Identify which cell holds the provided text, then report its [x, y] central coordinate. 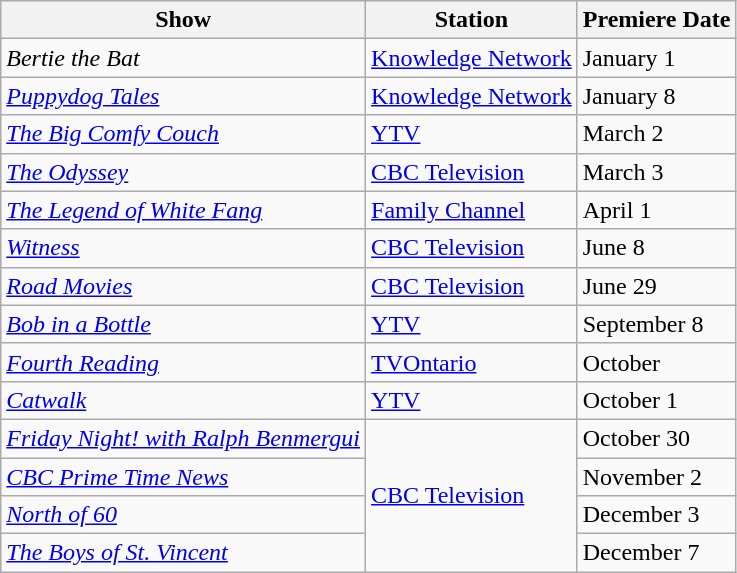
The Big Comfy Couch [184, 134]
March 3 [656, 172]
Show [184, 20]
January 8 [656, 96]
June 8 [656, 248]
The Odyssey [184, 172]
Bertie the Bat [184, 58]
Premiere Date [656, 20]
Family Channel [472, 210]
Bob in a Bottle [184, 324]
Friday Night! with Ralph Benmergui [184, 438]
Puppydog Tales [184, 96]
CBC Prime Time News [184, 477]
Witness [184, 248]
TVOntario [472, 362]
The Legend of White Fang [184, 210]
Fourth Reading [184, 362]
March 2 [656, 134]
North of 60 [184, 515]
October 30 [656, 438]
December 3 [656, 515]
June 29 [656, 286]
Station [472, 20]
November 2 [656, 477]
April 1 [656, 210]
Catwalk [184, 400]
October [656, 362]
January 1 [656, 58]
The Boys of St. Vincent [184, 553]
December 7 [656, 553]
October 1 [656, 400]
September 8 [656, 324]
Road Movies [184, 286]
